Output the (X, Y) coordinate of the center of the cell containing the given text.  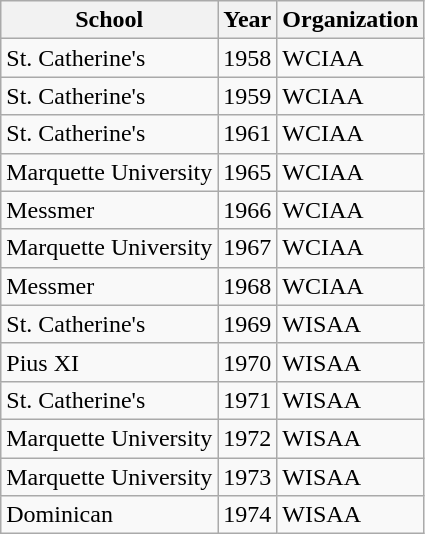
Pius XI (110, 362)
School (110, 20)
1966 (248, 210)
1958 (248, 58)
Dominican (110, 515)
1968 (248, 286)
1970 (248, 362)
Year (248, 20)
1969 (248, 324)
1972 (248, 438)
1973 (248, 477)
1974 (248, 515)
1961 (248, 134)
1965 (248, 172)
Organization (350, 20)
1967 (248, 248)
1959 (248, 96)
1971 (248, 400)
